Locate the cell with the specified text and output its (X, Y) center coordinate. 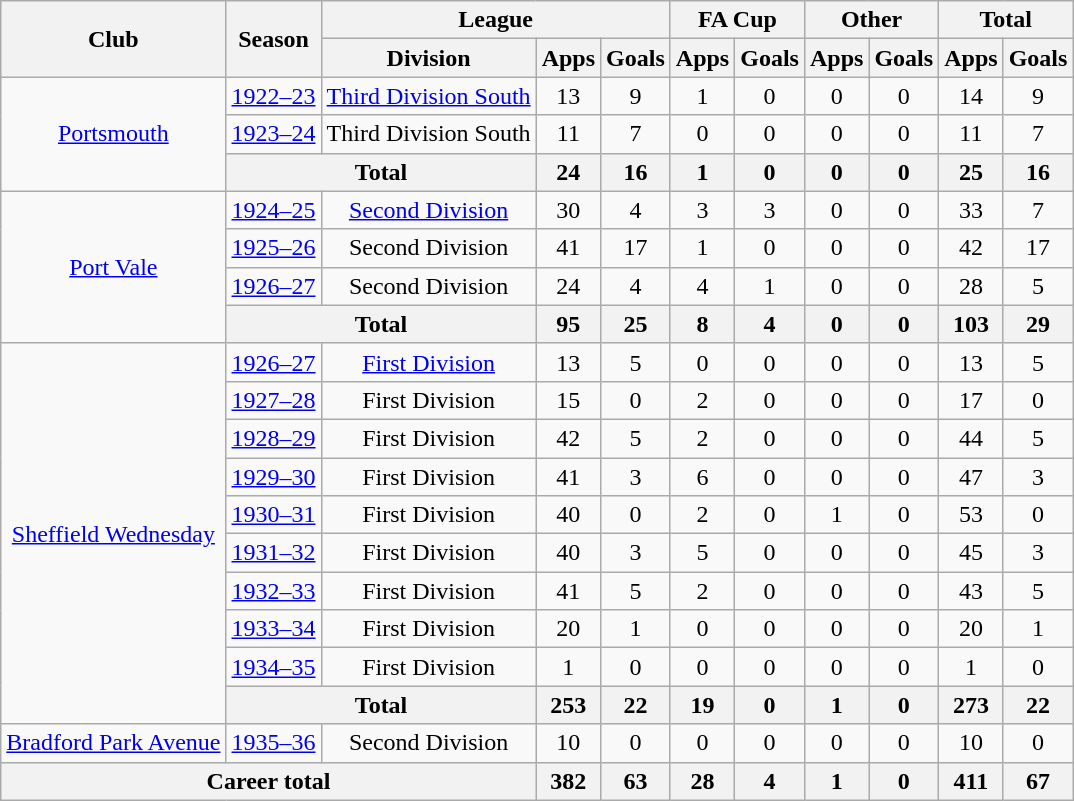
1932–33 (274, 591)
53 (971, 515)
Career total (268, 781)
6 (702, 477)
Port Vale (114, 267)
45 (971, 553)
1930–31 (274, 515)
Sheffield Wednesday (114, 534)
1925–26 (274, 248)
253 (568, 705)
Season (274, 39)
19 (702, 705)
273 (971, 705)
14 (971, 96)
Other (871, 20)
1935–36 (274, 743)
43 (971, 591)
411 (971, 781)
1922–23 (274, 96)
15 (568, 400)
Portsmouth (114, 134)
33 (971, 210)
47 (971, 477)
Bradford Park Avenue (114, 743)
1928–29 (274, 438)
29 (1038, 324)
44 (971, 438)
1933–34 (274, 629)
103 (971, 324)
1929–30 (274, 477)
1931–32 (274, 553)
63 (636, 781)
1923–24 (274, 134)
League (496, 20)
Division (428, 58)
1924–25 (274, 210)
1927–28 (274, 400)
FA Cup (737, 20)
95 (568, 324)
8 (702, 324)
30 (568, 210)
1934–35 (274, 667)
67 (1038, 781)
Club (114, 39)
382 (568, 781)
